Extract the (X, Y) coordinate from the center of the cell holding the provided text.  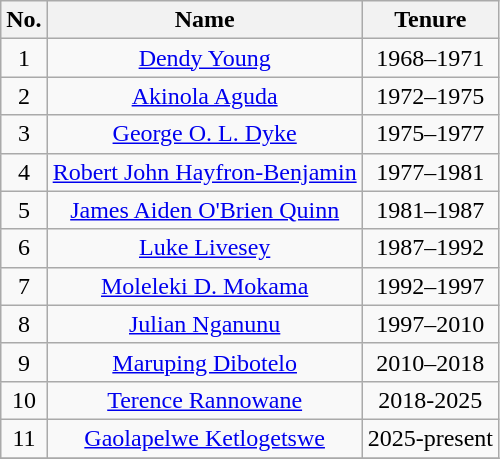
2 (24, 96)
2010–2018 (430, 362)
7 (24, 286)
Name (204, 20)
10 (24, 400)
9 (24, 362)
George O. L. Dyke (204, 134)
1975–1977 (430, 134)
1981–1987 (430, 210)
1972–1975 (430, 96)
Dendy Young (204, 58)
2025-present (430, 438)
1992–1997 (430, 286)
James Aiden O'Brien Quinn (204, 210)
11 (24, 438)
8 (24, 324)
4 (24, 172)
1968–1971 (430, 58)
1997–2010 (430, 324)
3 (24, 134)
No. (24, 20)
Tenure (430, 20)
1977–1981 (430, 172)
Robert John Hayfron-Benjamin (204, 172)
1 (24, 58)
Terence Rannowane (204, 400)
2018-2025 (430, 400)
Moleleki D. Mokama (204, 286)
Akinola Aguda (204, 96)
Luke Livesey (204, 248)
Maruping Dibotelo (204, 362)
1987–1992 (430, 248)
6 (24, 248)
Julian Nganunu (204, 324)
Gaolapelwe Ketlogetswe (204, 438)
5 (24, 210)
